Determine the [x, y] coordinate at the center of the cell enclosing the given text.  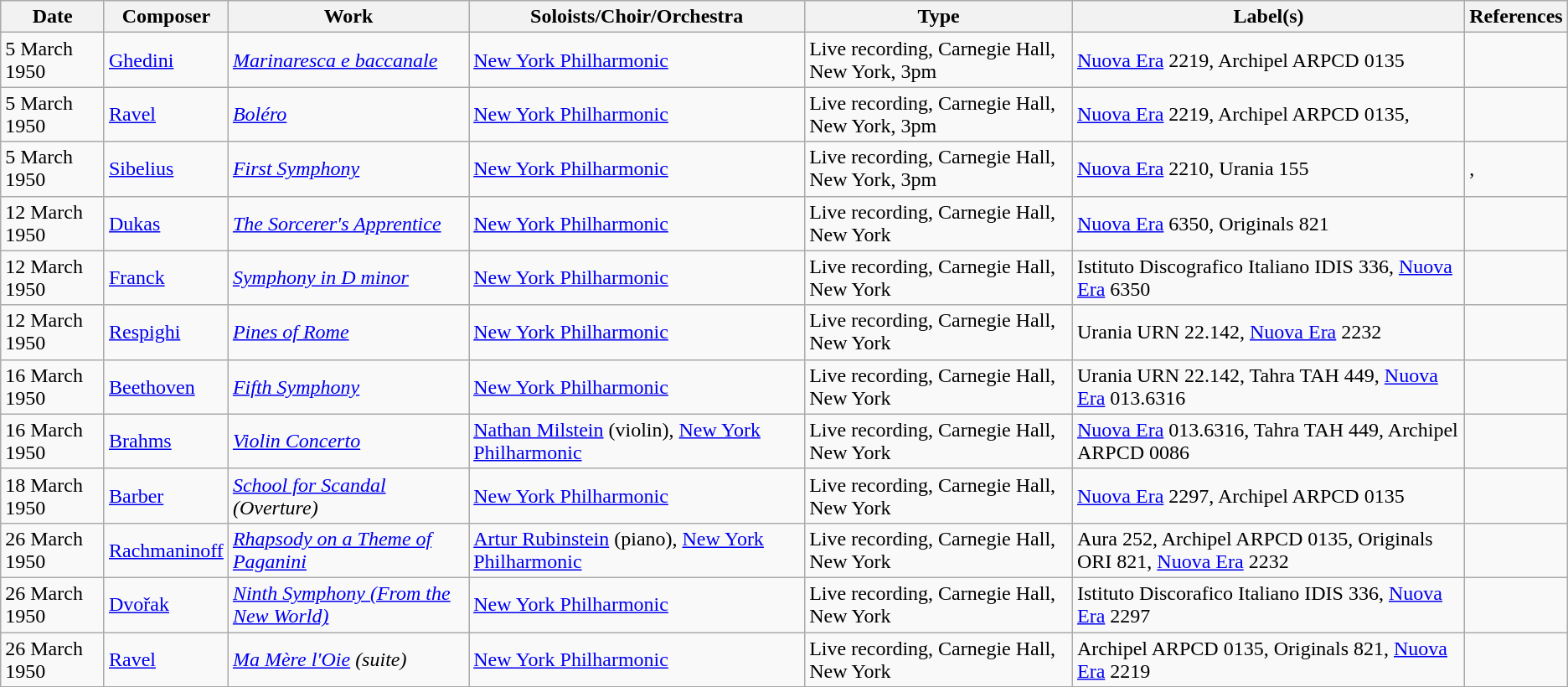
Nuova Era 2219, Archipel ARPCD 0135, [1268, 114]
Urania URN 22.142, Tahra TAH 449, Nuova Era 013.6316 [1268, 387]
18 March 1950 [53, 496]
Franck [166, 278]
Istituto Discorafico Italiano IDIS 336, Nuova Era 2297 [1268, 605]
Pines of Rome [348, 332]
Fifth Symphony [348, 387]
Composer [166, 17]
Ma Mère l'Oie (suite) [348, 659]
Ghedini [166, 60]
Nuova Era 6350, Originals 821 [1268, 223]
School for Scandal (Overture) [348, 496]
Urania URN 22.142, Nuova Era 2232 [1268, 332]
Symphony in D minor [348, 278]
Nathan Milstein (violin), New York Philharmonic [637, 441]
Respighi [166, 332]
Ninth Symphony (From the New World) [348, 605]
Type [939, 17]
Rachmaninoff [166, 550]
First Symphony [348, 169]
Marinaresca e baccanale [348, 60]
Istituto Discografico Italiano IDIS 336, Nuova Era 6350 [1268, 278]
Dvořak [166, 605]
Rhapsody on a Theme of Paganini [348, 550]
, [1516, 169]
Nuova Era 2210, Urania 155 [1268, 169]
Aura 252, Archipel ARPCD 0135, Originals ORI 821, Nuova Era 2232 [1268, 550]
Violin Concerto [348, 441]
Artur Rubinstein (piano), New York Philharmonic [637, 550]
Work [348, 17]
Nuova Era 013.6316, Tahra TAH 449, Archipel ARPCD 0086 [1268, 441]
Sibelius [166, 169]
Beethoven [166, 387]
Barber [166, 496]
Archipel ARPCD 0135, Originals 821, Nuova Era 2219 [1268, 659]
Boléro [348, 114]
Dukas [166, 223]
References [1516, 17]
Date [53, 17]
Nuova Era 2219, Archipel ARPCD 0135 [1268, 60]
Soloists/Choir/Orchestra [637, 17]
The Sorcerer's Apprentice [348, 223]
Brahms [166, 441]
Label(s) [1268, 17]
Nuova Era 2297, Archipel ARPCD 0135 [1268, 496]
